Provide the (x, y) coordinate of the cell's center where the given text is located.  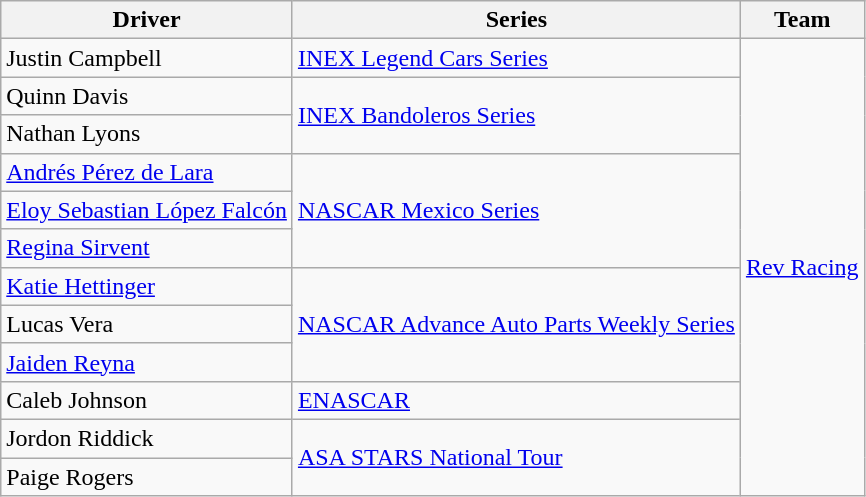
Eloy Sebastian López Falcón (147, 210)
ENASCAR (516, 400)
NASCAR Mexico Series (516, 210)
Driver (147, 20)
Quinn Davis (147, 96)
Katie Hettinger (147, 286)
Andrés Pérez de Lara (147, 172)
INEX Legend Cars Series (516, 58)
NASCAR Advance Auto Parts Weekly Series (516, 324)
Caleb Johnson (147, 400)
Justin Campbell (147, 58)
Lucas Vera (147, 324)
Team (802, 20)
Regina Sirvent (147, 248)
INEX Bandoleros Series (516, 115)
Paige Rogers (147, 477)
Series (516, 20)
Jordon Riddick (147, 438)
Nathan Lyons (147, 134)
Rev Racing (802, 268)
Jaiden Reyna (147, 362)
ASA STARS National Tour (516, 457)
